Pinpoint the cell where the given text exists, returning its (x, y) midpoint coordinate. 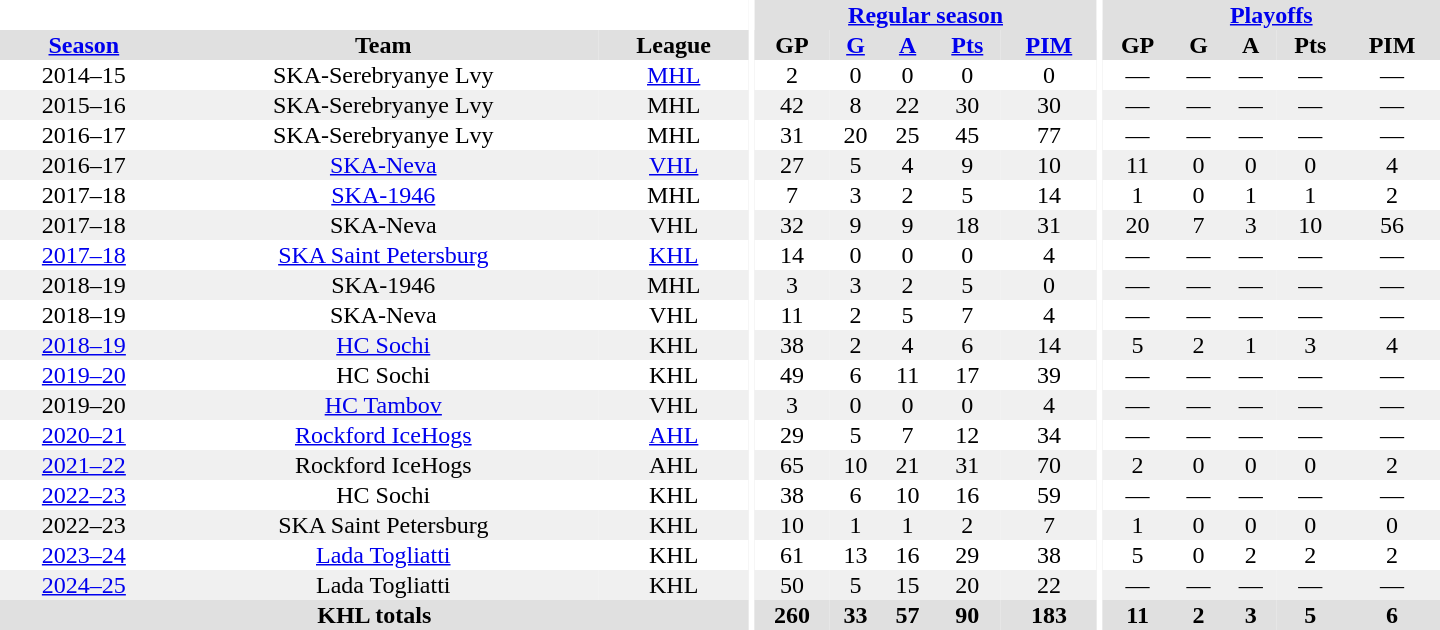
77 (1049, 135)
27 (792, 165)
65 (792, 465)
50 (792, 585)
57 (908, 615)
HC Tambov (384, 405)
56 (1392, 225)
15 (908, 585)
49 (792, 375)
18 (968, 225)
45 (968, 135)
21 (908, 465)
13 (856, 555)
59 (1049, 495)
183 (1049, 615)
39 (1049, 375)
33 (856, 615)
2014–15 (84, 75)
61 (792, 555)
Team (384, 45)
2021–22 (84, 465)
90 (968, 615)
34 (1049, 435)
2020–21 (84, 435)
260 (792, 615)
League (674, 45)
70 (1049, 465)
17 (968, 375)
KHL totals (374, 615)
25 (908, 135)
42 (792, 105)
Regular season (925, 15)
2024–25 (84, 585)
32 (792, 225)
12 (968, 435)
2023–24 (84, 555)
2015–16 (84, 105)
Playoffs (1272, 15)
8 (856, 105)
Season (84, 45)
